Provide the [x, y] coordinate of the cell's center where the given text is located.  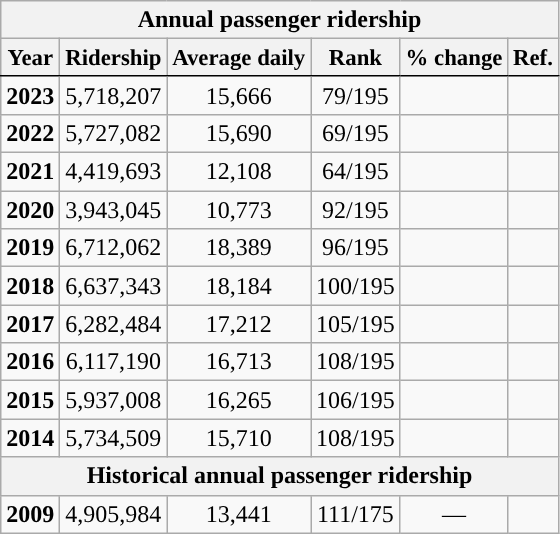
2014 [30, 438]
6,282,484 [114, 324]
2015 [30, 400]
64/195 [356, 172]
16,713 [239, 362]
3,943,045 [114, 210]
6,117,190 [114, 362]
13,441 [239, 514]
6,712,062 [114, 248]
5,734,509 [114, 438]
Historical annual passenger ridership [280, 476]
100/195 [356, 286]
2023 [30, 95]
106/195 [356, 400]
Rank [356, 58]
% change [454, 58]
15,666 [239, 95]
Year [30, 58]
2017 [30, 324]
5,937,008 [114, 400]
2022 [30, 133]
18,389 [239, 248]
79/195 [356, 95]
Average daily [239, 58]
5,727,082 [114, 133]
2021 [30, 172]
18,184 [239, 286]
92/195 [356, 210]
15,690 [239, 133]
4,905,984 [114, 514]
5,718,207 [114, 95]
2019 [30, 248]
Annual passenger ridership [280, 20]
Ref. [533, 58]
2009 [30, 514]
105/195 [356, 324]
6,637,343 [114, 286]
69/195 [356, 133]
2020 [30, 210]
2018 [30, 286]
— [454, 514]
96/195 [356, 248]
2016 [30, 362]
111/175 [356, 514]
16,265 [239, 400]
12,108 [239, 172]
10,773 [239, 210]
15,710 [239, 438]
17,212 [239, 324]
Ridership [114, 58]
4,419,693 [114, 172]
